Output the (x, y) coordinate of the center of the cell containing the given text.  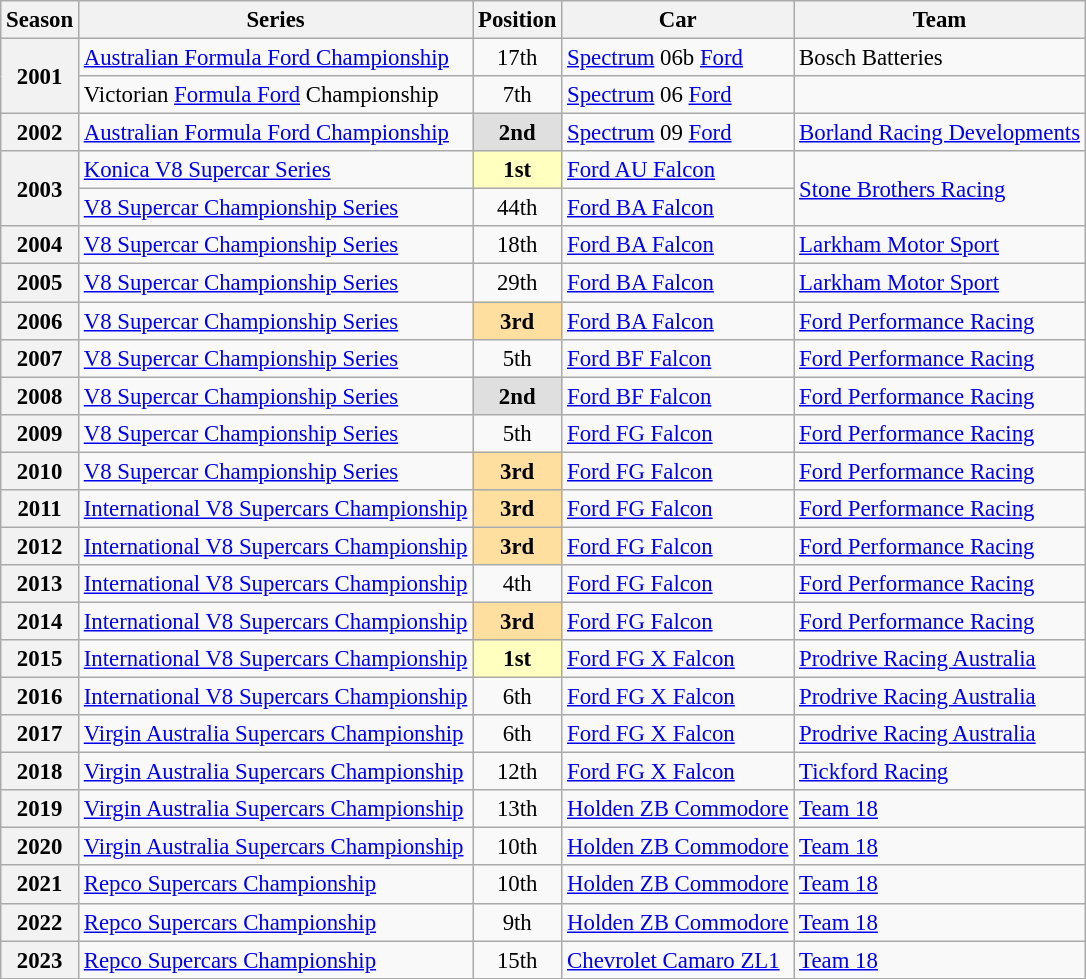
2010 (40, 471)
4th (518, 584)
2002 (40, 133)
9th (518, 922)
2008 (40, 396)
Season (40, 20)
Tickford Racing (940, 772)
2009 (40, 433)
2011 (40, 509)
2006 (40, 321)
2017 (40, 734)
Spectrum 06b Ford (678, 58)
2013 (40, 584)
2015 (40, 659)
Team (940, 20)
Car (678, 20)
Stone Brothers Racing (940, 188)
13th (518, 809)
2022 (40, 922)
Spectrum 06 Ford (678, 95)
Chevrolet Camaro ZL1 (678, 960)
18th (518, 245)
29th (518, 283)
2020 (40, 847)
17th (518, 58)
Victorian Formula Ford Championship (275, 95)
2016 (40, 697)
2018 (40, 772)
2007 (40, 358)
2005 (40, 283)
2003 (40, 188)
2001 (40, 76)
44th (518, 208)
Bosch Batteries (940, 58)
Series (275, 20)
Konica V8 Supercar Series (275, 170)
Borland Racing Developments (940, 133)
12th (518, 772)
2012 (40, 546)
Position (518, 20)
2023 (40, 960)
2014 (40, 621)
2019 (40, 809)
Ford AU Falcon (678, 170)
2021 (40, 885)
2004 (40, 245)
Spectrum 09 Ford (678, 133)
7th (518, 95)
15th (518, 960)
